Determine the [x, y] coordinate at the center of the cell enclosing the given text.  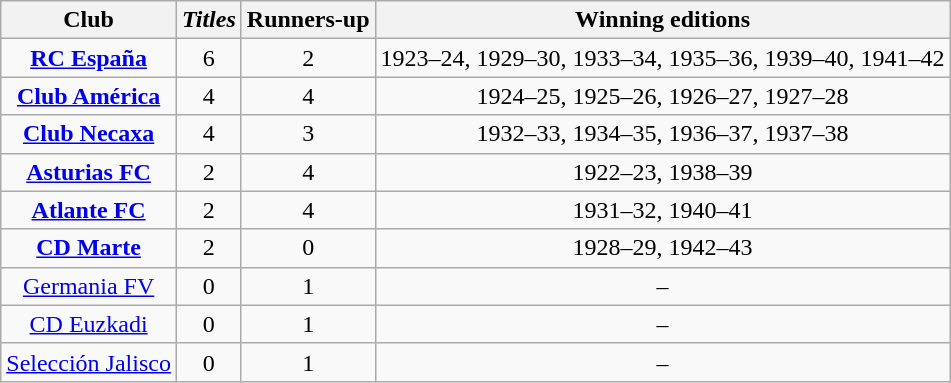
1922–23, 1938–39 [662, 172]
1932–33, 1934–35, 1936–37, 1937–38 [662, 134]
CD Euzkadi [89, 324]
1923–24, 1929–30, 1933–34, 1935–36, 1939–40, 1941–42 [662, 58]
Atlante FC [89, 210]
Club Necaxa [89, 134]
3 [308, 134]
Asturias FC [89, 172]
Club América [89, 96]
RC España [89, 58]
Titles [208, 20]
Selección Jalisco [89, 362]
1931–32, 1940–41 [662, 210]
CD Marte [89, 248]
Runners-up [308, 20]
Germania FV [89, 286]
6 [208, 58]
Club [89, 20]
1924–25, 1925–26, 1926–27, 1927–28 [662, 96]
Winning editions [662, 20]
1928–29, 1942–43 [662, 248]
